Pinpoint the cell where the given text exists, returning its [x, y] midpoint coordinate. 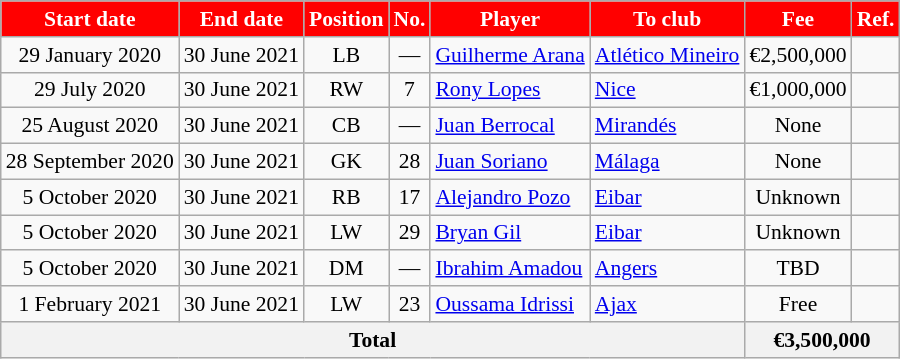
Free [798, 304]
Mirandés [668, 126]
Málaga [668, 162]
To club [668, 19]
29 July 2020 [90, 90]
TBD [798, 269]
Guilherme Arana [510, 55]
No. [409, 19]
GK [346, 162]
Nice [668, 90]
Alejandro Pozo [510, 197]
29 January 2020 [90, 55]
28 September 2020 [90, 162]
1 February 2021 [90, 304]
Fee [798, 19]
Atlético Mineiro [668, 55]
€1,000,000 [798, 90]
Rony Lopes [510, 90]
25 August 2020 [90, 126]
7 [409, 90]
29 [409, 233]
Total [373, 340]
Bryan Gil [510, 233]
17 [409, 197]
RW [346, 90]
End date [242, 19]
CB [346, 126]
Player [510, 19]
DM [346, 269]
Ref. [876, 19]
LB [346, 55]
23 [409, 304]
Oussama Idrissi [510, 304]
Ibrahim Amadou [510, 269]
€2,500,000 [798, 55]
RB [346, 197]
Juan Soriano [510, 162]
€3,500,000 [822, 340]
28 [409, 162]
Start date [90, 19]
Ajax [668, 304]
Angers [668, 269]
Juan Berrocal [510, 126]
Position [346, 19]
